Capture the cell that displays the provided text and extract its [x, y] central coordinate. 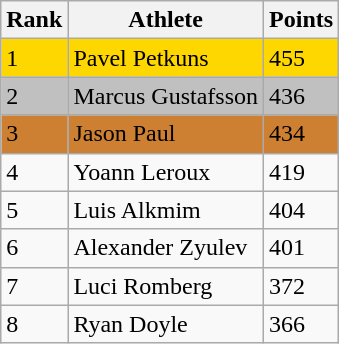
6 [34, 248]
Athlete [166, 20]
436 [302, 96]
Pavel Petkuns [166, 58]
401 [302, 248]
1 [34, 58]
Points [302, 20]
Ryan Doyle [166, 324]
Jason Paul [166, 134]
366 [302, 324]
Luis Alkmim [166, 210]
7 [34, 286]
5 [34, 210]
434 [302, 134]
3 [34, 134]
4 [34, 172]
Luci Romberg [166, 286]
8 [34, 324]
Yoann Leroux [166, 172]
419 [302, 172]
404 [302, 210]
455 [302, 58]
Marcus Gustafsson [166, 96]
Alexander Zyulev [166, 248]
372 [302, 286]
Rank [34, 20]
2 [34, 96]
